Identify which cell holds the provided text, then report its [x, y] central coordinate. 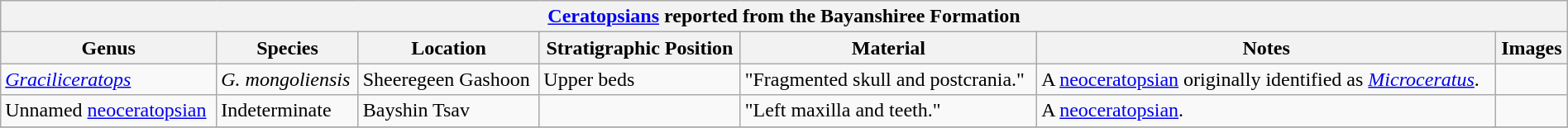
Bayshin Tsav [448, 111]
Species [288, 48]
Upper beds [640, 79]
Genus [109, 48]
Stratigraphic Position [640, 48]
Sheeregeen Gashoon [448, 79]
"Fragmented skull and postcrania." [888, 79]
Notes [1267, 48]
"Left maxilla and teeth." [888, 111]
Location [448, 48]
Images [1532, 48]
Unnamed neoceratopsian [109, 111]
A neoceratopsian originally identified as Microceratus. [1267, 79]
A neoceratopsian. [1267, 111]
G. mongoliensis [288, 79]
Ceratopsians reported from the Bayanshiree Formation [784, 17]
Graciliceratops [109, 79]
Indeterminate [288, 111]
Material [888, 48]
